Identify which cell holds the provided text, then report its [x, y] central coordinate. 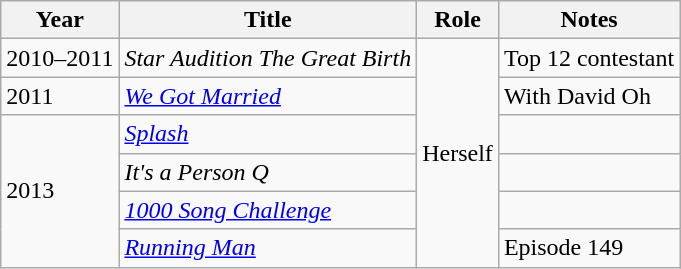
We Got Married [268, 96]
Title [268, 20]
Role [458, 20]
2013 [60, 191]
Top 12 contestant [588, 58]
It's a Person Q [268, 172]
2011 [60, 96]
Star Audition The Great Birth [268, 58]
With David Oh [588, 96]
Year [60, 20]
Splash [268, 134]
Episode 149 [588, 248]
Herself [458, 153]
Running Man [268, 248]
2010–2011 [60, 58]
1000 Song Challenge [268, 210]
Notes [588, 20]
